From the cell containing the given text, extract its center point as [X, Y] coordinate. 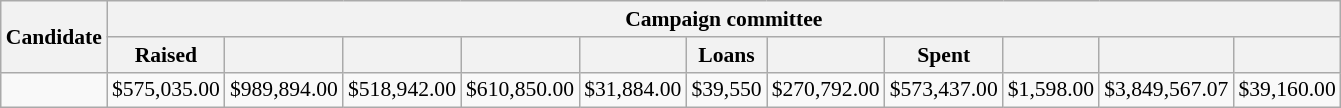
$270,792.00 [826, 90]
$989,894.00 [284, 90]
Raised [166, 55]
$39,550 [726, 90]
$575,035.00 [166, 90]
$518,942.00 [402, 90]
$39,160.00 [1286, 90]
$573,437.00 [944, 90]
$1,598.00 [1051, 90]
$3,849,567.07 [1166, 90]
$31,884.00 [632, 90]
Campaign committee [724, 19]
Loans [726, 55]
$610,850.00 [520, 90]
Spent [944, 55]
Candidate [54, 36]
